Find where the given text appears and provide that cell's center as [x, y] coordinate. 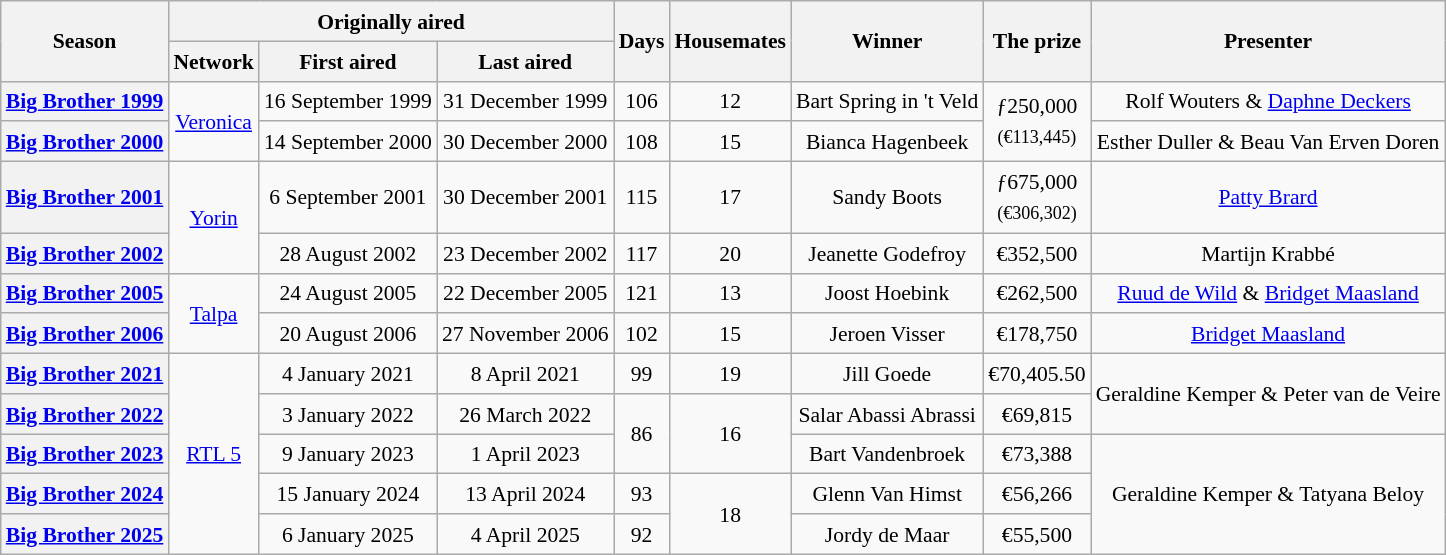
20 [730, 253]
Jordy de Maar [887, 534]
20 August 2006 [348, 334]
Veronica [213, 121]
€70,405.50 [1036, 374]
Geraldine Kemper & Tatyana Beloy [1268, 494]
102 [642, 334]
€352,500 [1036, 253]
Big Brother 2005 [85, 293]
Salar Abassi Abrassi [887, 414]
121 [642, 293]
Jeroen Visser [887, 334]
Bianca Hagenbeek [887, 142]
30 December 2001 [526, 198]
17 [730, 198]
22 December 2005 [526, 293]
Presenter [1268, 41]
Big Brother 1999 [85, 101]
93 [642, 494]
Talpa [213, 313]
Network [213, 61]
Yorin [213, 218]
115 [642, 198]
8 April 2021 [526, 374]
Rolf Wouters & Daphne Deckers [1268, 101]
117 [642, 253]
Housemates [730, 41]
16 [730, 434]
27 November 2006 [526, 334]
6 January 2025 [348, 534]
Big Brother 2022 [85, 414]
Big Brother 2002 [85, 253]
108 [642, 142]
12 [730, 101]
15 January 2024 [348, 494]
€262,500 [1036, 293]
Sandy Boots [887, 198]
Ruud de Wild & Bridget Maasland [1268, 293]
3 January 2022 [348, 414]
4 April 2025 [526, 534]
Season [85, 41]
The prize [1036, 41]
Big Brother 2023 [85, 454]
Bart Vandenbroek [887, 454]
Big Brother 2006 [85, 334]
6 September 2001 [348, 198]
Geraldine Kemper & Peter van de Veire [1268, 394]
Esther Duller & Beau Van Erven Doren [1268, 142]
106 [642, 101]
€73,388 [1036, 454]
ƒ675,000(€306,302) [1036, 198]
€56,266 [1036, 494]
28 August 2002 [348, 253]
Big Brother 2001 [85, 198]
Glenn Van Himst [887, 494]
€55,500 [1036, 534]
26 March 2022 [526, 414]
Originally aired [390, 21]
13 [730, 293]
86 [642, 434]
Jill Goede [887, 374]
4 January 2021 [348, 374]
Last aired [526, 61]
Bridget Maasland [1268, 334]
13 April 2024 [526, 494]
31 December 1999 [526, 101]
RTL 5 [213, 454]
Jeanette Godefroy [887, 253]
Big Brother 2024 [85, 494]
16 September 1999 [348, 101]
Martijn Krabbé [1268, 253]
14 September 2000 [348, 142]
18 [730, 514]
9 January 2023 [348, 454]
1 April 2023 [526, 454]
ƒ250,000(€113,445) [1036, 121]
24 August 2005 [348, 293]
99 [642, 374]
30 December 2000 [526, 142]
€178,750 [1036, 334]
Patty Brard [1268, 198]
Winner [887, 41]
19 [730, 374]
Days [642, 41]
Big Brother 2000 [85, 142]
23 December 2002 [526, 253]
Joost Hoebink [887, 293]
First aired [348, 61]
Big Brother 2021 [85, 374]
Bart Spring in 't Veld [887, 101]
€69,815 [1036, 414]
Big Brother 2025 [85, 534]
92 [642, 534]
